Search for the cell housing the specified text and yield its (x, y) center coordinate. 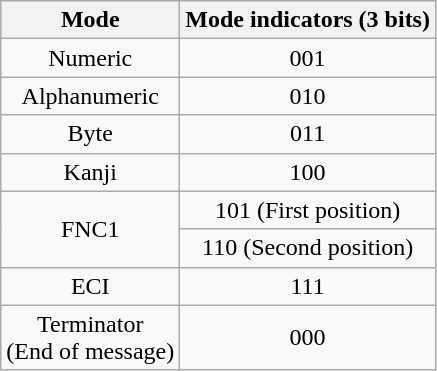
Alphanumeric (90, 96)
001 (308, 58)
Numeric (90, 58)
Mode (90, 20)
Kanji (90, 172)
101 (First position) (308, 210)
111 (308, 286)
100 (308, 172)
000 (308, 338)
Terminator(End of message) (90, 338)
011 (308, 134)
110 (Second position) (308, 248)
010 (308, 96)
FNC1 (90, 229)
ECI (90, 286)
Mode indicators (3 bits) (308, 20)
Byte (90, 134)
